Return (X, Y) of the center of cell containing provided text 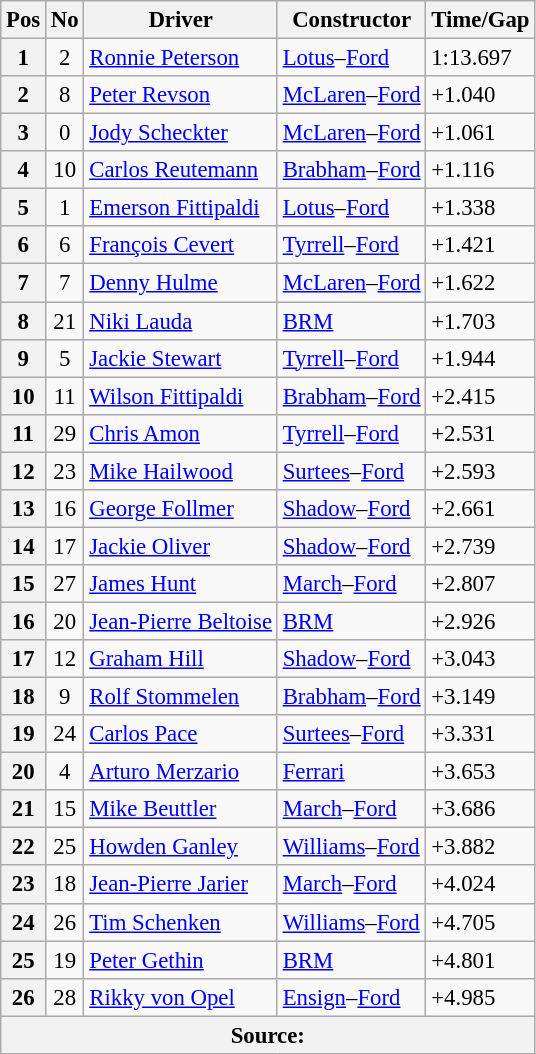
Time/Gap (480, 20)
Wilson Fittipaldi (180, 396)
14 (24, 546)
Ronnie Peterson (180, 58)
Ensign–Ford (352, 997)
+2.661 (480, 509)
28 (65, 997)
François Cevert (180, 245)
29 (65, 433)
Constructor (352, 20)
13 (24, 509)
Jackie Stewart (180, 358)
George Follmer (180, 509)
+1.061 (480, 133)
James Hunt (180, 584)
Peter Revson (180, 95)
Pos (24, 20)
27 (65, 584)
Jackie Oliver (180, 546)
Rikky von Opel (180, 997)
Jody Scheckter (180, 133)
Emerson Fittipaldi (180, 208)
+1.421 (480, 245)
+3.149 (480, 697)
+4.705 (480, 922)
+2.415 (480, 396)
22 (24, 847)
+3.331 (480, 734)
+2.739 (480, 546)
+2.807 (480, 584)
Carlos Pace (180, 734)
Jean-Pierre Jarier (180, 885)
+1.116 (480, 170)
+1.040 (480, 95)
Rolf Stommelen (180, 697)
Driver (180, 20)
+2.531 (480, 433)
Carlos Reutemann (180, 170)
Source: (268, 1035)
Niki Lauda (180, 321)
+1.622 (480, 283)
Peter Gethin (180, 960)
+3.686 (480, 809)
Chris Amon (180, 433)
Graham Hill (180, 659)
+1.703 (480, 321)
0 (65, 133)
1:13.697 (480, 58)
+3.882 (480, 847)
+4.985 (480, 997)
+4.024 (480, 885)
+3.043 (480, 659)
+1.944 (480, 358)
3 (24, 133)
Ferrari (352, 772)
Jean-Pierre Beltoise (180, 621)
Arturo Merzario (180, 772)
Howden Ganley (180, 847)
+3.653 (480, 772)
Denny Hulme (180, 283)
Tim Schenken (180, 922)
+4.801 (480, 960)
+2.593 (480, 471)
Mike Hailwood (180, 471)
+1.338 (480, 208)
No (65, 20)
Mike Beuttler (180, 809)
+2.926 (480, 621)
